Detect which cell encompasses the target text, then output its (X, Y) center coordinate. 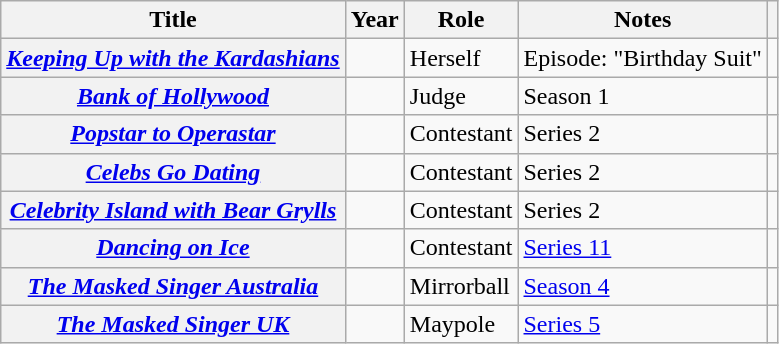
Judge (461, 96)
Keeping Up with the Kardashians (173, 58)
The Masked Singer Australia (173, 286)
Celebs Go Dating (173, 172)
Title (173, 20)
Dancing on Ice (173, 248)
Year (374, 20)
Bank of Hollywood (173, 96)
Maypole (461, 324)
Notes (642, 20)
Popstar to Operastar (173, 134)
The Masked Singer UK (173, 324)
Role (461, 20)
Herself (461, 58)
Season 4 (642, 286)
Mirrorball (461, 286)
Episode: "Birthday Suit" (642, 58)
Series 5 (642, 324)
Celebrity Island with Bear Grylls (173, 210)
Season 1 (642, 96)
Series 11 (642, 248)
